Return the (x, y) coordinate for the center point of the cell that contains the specified text.  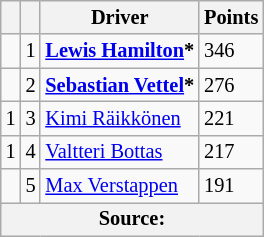
191 (231, 186)
Source: (132, 219)
Driver (120, 17)
Lewis Hamilton* (120, 51)
Max Verstappen (120, 186)
2 (31, 85)
276 (231, 85)
Points (231, 17)
346 (231, 51)
Sebastian Vettel* (120, 85)
217 (231, 152)
Kimi Räikkönen (120, 118)
Valtteri Bottas (120, 152)
221 (231, 118)
5 (31, 186)
4 (31, 152)
3 (31, 118)
